Pinpoint the cell where the given text exists, returning its (x, y) midpoint coordinate. 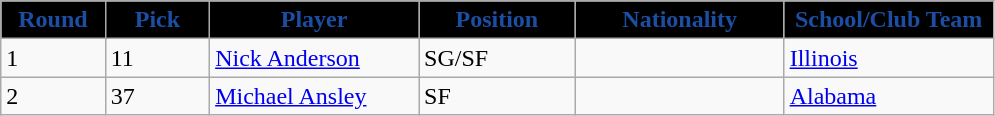
Nationality (680, 20)
Pick (157, 20)
SF (498, 96)
Illinois (888, 58)
Alabama (888, 96)
Player (314, 20)
Round (53, 20)
11 (157, 58)
Nick Anderson (314, 58)
37 (157, 96)
2 (53, 96)
School/Club Team (888, 20)
SG/SF (498, 58)
1 (53, 58)
Position (498, 20)
Michael Ansley (314, 96)
